Output the [X, Y] coordinate of the center of the cell containing the given text.  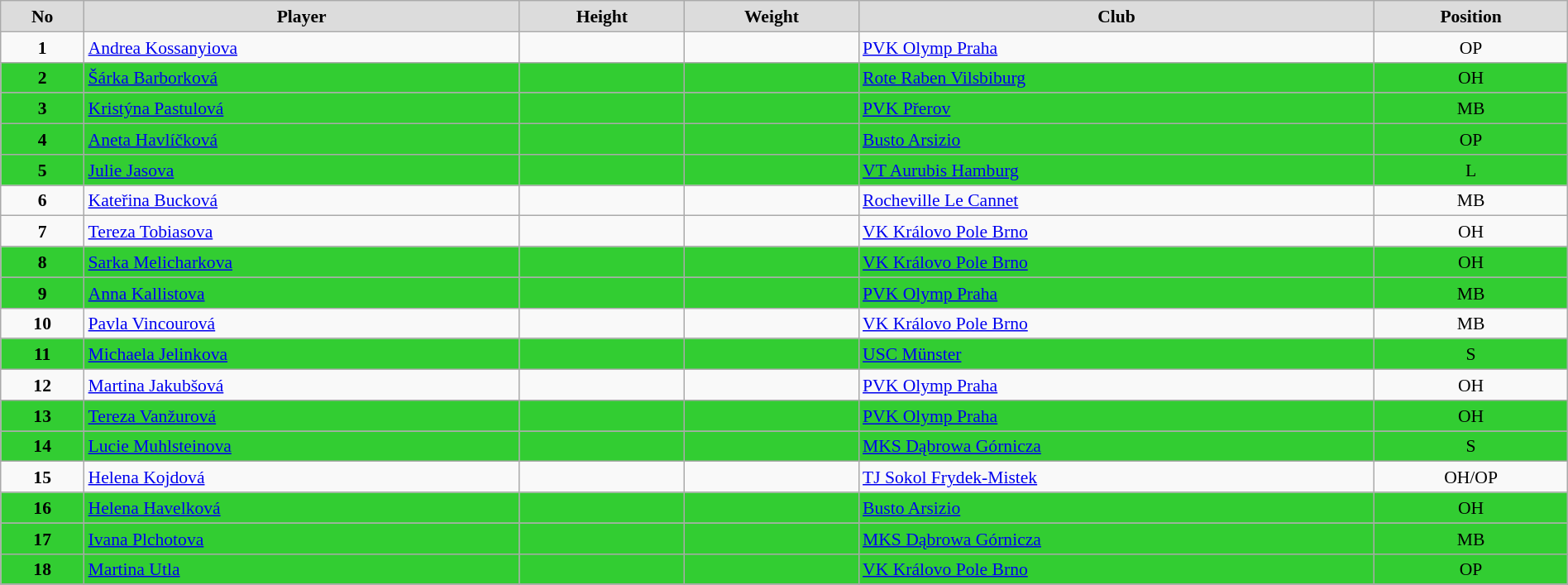
L [1470, 169]
No [43, 17]
Player [302, 17]
Sarka Melicharkova [302, 261]
Martina Jakubšová [302, 384]
3 [43, 108]
Kateřina Bucková [302, 200]
Helena Havelková [302, 508]
7 [43, 232]
Height [602, 17]
11 [43, 354]
Aneta Havlíčková [302, 139]
16 [43, 508]
Anna Kallistova [302, 293]
Position [1470, 17]
9 [43, 293]
Club [1116, 17]
10 [43, 323]
Weight [772, 17]
18 [43, 569]
Rote Raben Vilsbiburg [1116, 78]
6 [43, 200]
Tereza Vanžurová [302, 415]
PVK Přerov [1116, 108]
17 [43, 538]
1 [43, 46]
USC Münster [1116, 354]
VT Aurubis Hamburg [1116, 169]
Andrea Kossanyiova [302, 46]
Martina Utla [302, 569]
Rocheville Le Cannet [1116, 200]
5 [43, 169]
Ivana Plchotova [302, 538]
Helena Kojdová [302, 477]
Michaela Jelinkova [302, 354]
2 [43, 78]
Lucie Muhlsteinova [302, 445]
Tereza Tobiasova [302, 232]
TJ Sokol Frydek-Mistek [1116, 477]
Julie Jasova [302, 169]
4 [43, 139]
15 [43, 477]
8 [43, 261]
OH/OP [1470, 477]
Pavla Vincourová [302, 323]
Kristýna Pastulová [302, 108]
13 [43, 415]
14 [43, 445]
12 [43, 384]
Šárka Barborková [302, 78]
